Provide the (x, y) coordinate of the cell's center where the given text is located.  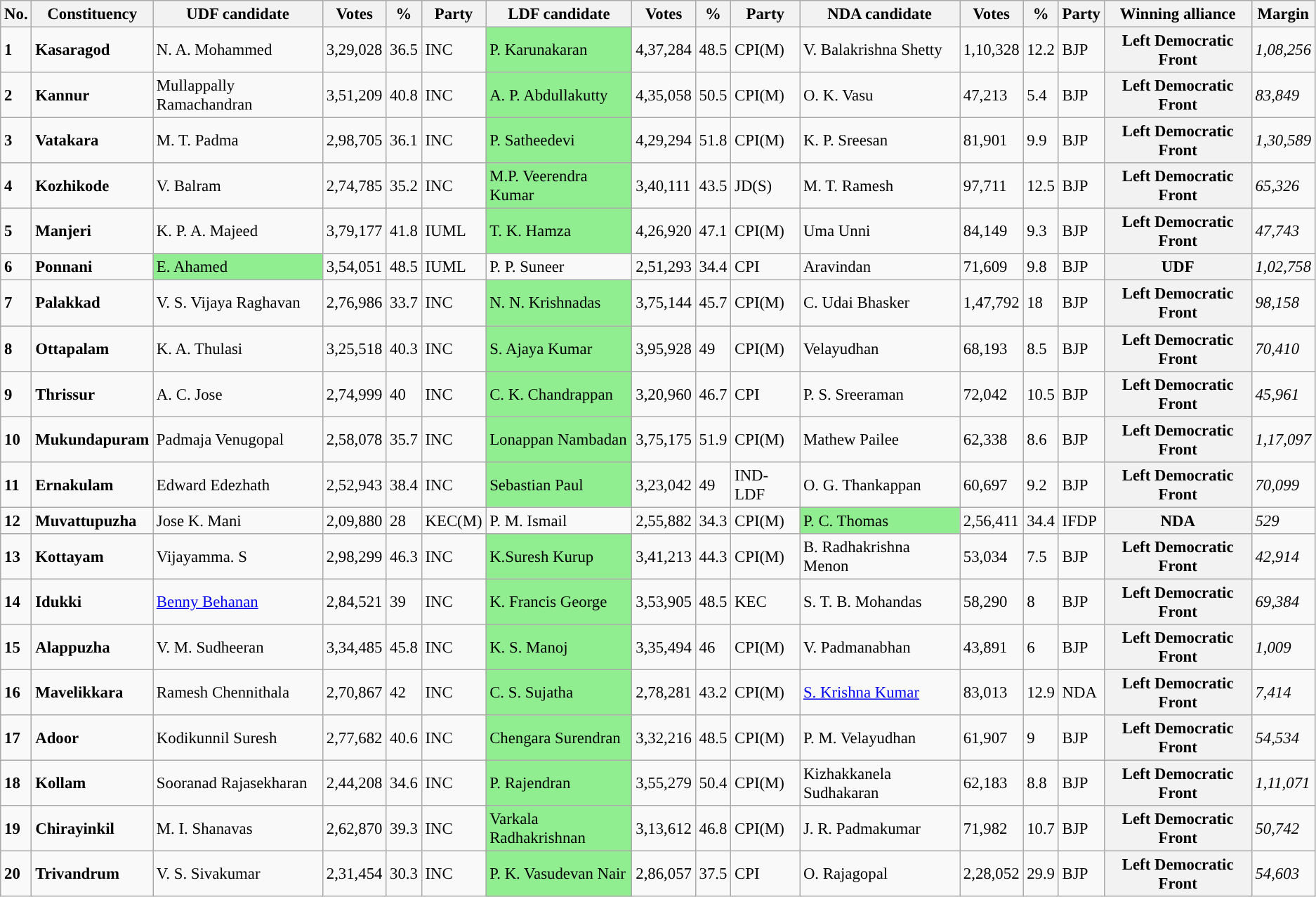
M.P. Veerendra Kumar (559, 185)
54,603 (1283, 874)
Mukundapuram (93, 440)
5 (16, 232)
Chirayinkil (93, 829)
Aravindan (880, 268)
84,149 (991, 232)
P. K. Vasudevan Nair (559, 874)
Kollam (93, 784)
40 (404, 393)
3,75,144 (664, 303)
40.8 (404, 96)
2,74,999 (354, 393)
10.7 (1041, 829)
O. K. Vasu (880, 96)
3,79,177 (354, 232)
36.5 (404, 51)
50.5 (713, 96)
9.2 (1041, 485)
45,961 (1283, 393)
Palakkad (93, 303)
2,84,521 (354, 601)
P. S. Sreeraman (880, 393)
30.3 (404, 874)
16 (16, 693)
81,901 (991, 140)
2 (16, 96)
46.8 (713, 829)
B. Radhakrishna Menon (880, 556)
S. Ajaya Kumar (559, 348)
Padmaja Venugopal (238, 440)
P. P. Suneer (559, 268)
KEC(M) (454, 520)
37.5 (713, 874)
Vijayamma. S (238, 556)
17 (16, 738)
1,17,097 (1283, 440)
2,86,057 (664, 874)
K. P. A. Majeed (238, 232)
Uma Unni (880, 232)
Mullappally Ramachandran (238, 96)
Adoor (93, 738)
41.8 (404, 232)
N. A. Mohammed (238, 51)
2,74,785 (354, 185)
1 (16, 51)
4 (16, 185)
3,25,518 (354, 348)
Sebastian Paul (559, 485)
54,534 (1283, 738)
Edward Edezhath (238, 485)
Mavelikkara (93, 693)
10.5 (1041, 393)
28 (404, 520)
Kasaragod (93, 51)
62,183 (991, 784)
65,326 (1283, 185)
V. S. Sivakumar (238, 874)
K. S. Manoj (559, 648)
Sooranad Rajasekharan (238, 784)
2,51,293 (664, 268)
46.7 (713, 393)
8.8 (1041, 784)
P. Satheedevi (559, 140)
M. T. Ramesh (880, 185)
Chengara Surendran (559, 738)
Varkala Radhakrishnan (559, 829)
P. Karunakaran (559, 51)
3,54,051 (354, 268)
97,711 (991, 185)
35.7 (404, 440)
V. M. Sudheeran (238, 648)
42,914 (1283, 556)
9.8 (1041, 268)
No. (16, 14)
43.5 (713, 185)
K. P. Sreesan (880, 140)
8.5 (1041, 348)
29.9 (1041, 874)
Kottayam (93, 556)
50,742 (1283, 829)
J. R. Padmakumar (880, 829)
46 (713, 648)
7,414 (1283, 693)
529 (1283, 520)
3,95,928 (664, 348)
Muvattupuzha (93, 520)
36.1 (404, 140)
2,56,411 (991, 520)
61,907 (991, 738)
51.8 (713, 140)
34.6 (404, 784)
Ponnani (93, 268)
47,213 (991, 96)
70,099 (1283, 485)
Kozhikode (93, 185)
A. C. Jose (238, 393)
1,47,792 (991, 303)
50.4 (713, 784)
Idukki (93, 601)
IND-LDF (765, 485)
70,410 (1283, 348)
Margin (1283, 14)
1,30,589 (1283, 140)
O. G. Thankappan (880, 485)
44.3 (713, 556)
47.1 (713, 232)
45.7 (713, 303)
Winning alliance (1178, 14)
E. Ahamed (238, 268)
71,609 (991, 268)
2,55,882 (664, 520)
K. Francis George (559, 601)
10 (16, 440)
69,384 (1283, 601)
Jose K. Mani (238, 520)
40.6 (404, 738)
45.8 (404, 648)
13 (16, 556)
LDF candidate (559, 14)
C. S. Sujatha (559, 693)
V. Balakrishna Shetty (880, 51)
P. Rajendran (559, 784)
3,23,042 (664, 485)
N. N. Krishnadas (559, 303)
3,53,905 (664, 601)
T. K. Hamza (559, 232)
3,55,279 (664, 784)
19 (16, 829)
43,891 (991, 648)
7 (16, 303)
14 (16, 601)
62,338 (991, 440)
Vatakara (93, 140)
34.3 (713, 520)
83,013 (991, 693)
83,849 (1283, 96)
43.2 (713, 693)
C. K. Chandrappan (559, 393)
2,77,682 (354, 738)
3,41,213 (664, 556)
2,52,943 (354, 485)
Manjeri (93, 232)
9.3 (1041, 232)
39 (404, 601)
P. C. Thomas (880, 520)
3,34,485 (354, 648)
2,28,052 (991, 874)
Ramesh Chennithala (238, 693)
42 (404, 693)
53,034 (991, 556)
Kizhakkanela Sudhakaran (880, 784)
11 (16, 485)
4,37,284 (664, 51)
71,982 (991, 829)
V. S. Vijaya Raghavan (238, 303)
72,042 (991, 393)
7.5 (1041, 556)
12.2 (1041, 51)
K. A. Thulasi (238, 348)
9.9 (1041, 140)
Mathew Pailee (880, 440)
8.6 (1041, 440)
A. P. Abdullakutty (559, 96)
35.2 (404, 185)
3,13,612 (664, 829)
68,193 (991, 348)
Ottapalam (93, 348)
Lonappan Nambadan (559, 440)
Trivandrum (93, 874)
12.9 (1041, 693)
4,29,294 (664, 140)
38.4 (404, 485)
Velayudhan (880, 348)
1,009 (1283, 648)
2,98,299 (354, 556)
15 (16, 648)
3,29,028 (354, 51)
NDA candidate (880, 14)
2,76,986 (354, 303)
KEC (765, 601)
Benny Behanan (238, 601)
58,290 (991, 601)
2,78,281 (664, 693)
Thrissur (93, 393)
46.3 (404, 556)
12 (16, 520)
JD(S) (765, 185)
2,44,208 (354, 784)
P. M. Velayudhan (880, 738)
1,08,256 (1283, 51)
K.Suresh Kurup (559, 556)
12.5 (1041, 185)
39.3 (404, 829)
60,697 (991, 485)
O. Rajagopal (880, 874)
Ernakulam (93, 485)
4,35,058 (664, 96)
3,35,494 (664, 648)
98,158 (1283, 303)
P. M. Ismail (559, 520)
20 (16, 874)
V. Padmanabhan (880, 648)
C. Udai Bhasker (880, 303)
51.9 (713, 440)
IFDP (1081, 520)
2,70,867 (354, 693)
S. T. B. Mohandas (880, 601)
2,98,705 (354, 140)
4,26,920 (664, 232)
1,11,071 (1283, 784)
1,02,758 (1283, 268)
M. I. Shanavas (238, 829)
3,32,216 (664, 738)
Kannur (93, 96)
3,51,209 (354, 96)
3,40,111 (664, 185)
3,75,175 (664, 440)
3,20,960 (664, 393)
UDF candidate (238, 14)
3 (16, 140)
1,10,328 (991, 51)
Alappuzha (93, 648)
33.7 (404, 303)
Kodikunnil Suresh (238, 738)
47,743 (1283, 232)
S. Krishna Kumar (880, 693)
Constituency (93, 14)
5.4 (1041, 96)
2,31,454 (354, 874)
V. Balram (238, 185)
2,09,880 (354, 520)
M. T. Padma (238, 140)
40.3 (404, 348)
2,62,870 (354, 829)
2,58,078 (354, 440)
UDF (1178, 268)
